Output the [x, y] coordinate of the center of the cell containing the given text.  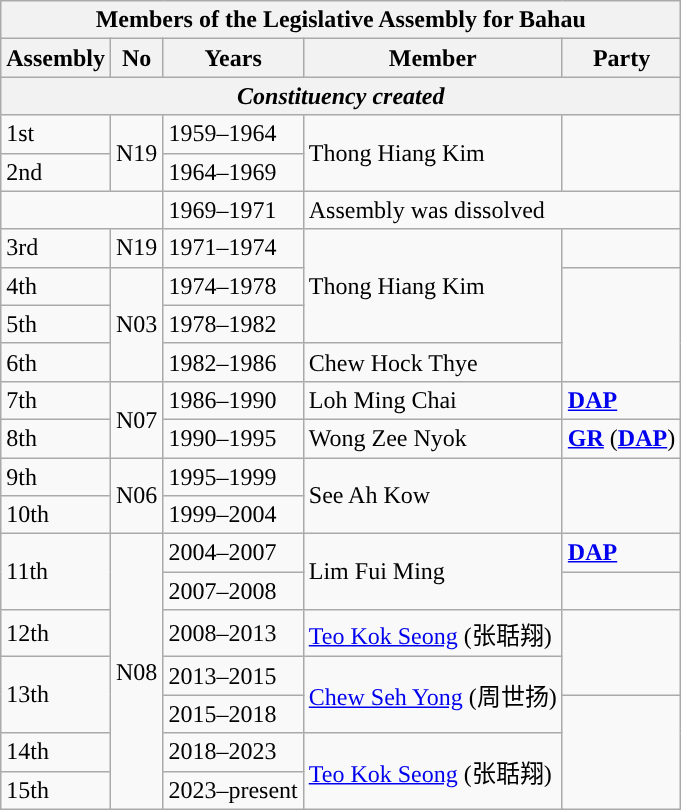
5th [56, 324]
14th [56, 752]
N03 [136, 324]
Loh Ming Chai [432, 400]
N06 [136, 496]
12th [56, 634]
1990–1995 [233, 438]
2013–2015 [233, 676]
Wong Zee Nyok [432, 438]
1978–1982 [233, 324]
2004–2007 [233, 553]
7th [56, 400]
1982–1986 [233, 362]
2015–2018 [233, 714]
1999–2004 [233, 515]
1986–1990 [233, 400]
Lim Fui Ming [432, 572]
2nd [56, 172]
1969–1971 [233, 210]
Years [233, 58]
8th [56, 438]
15th [56, 790]
1974–1978 [233, 286]
1959–1964 [233, 134]
1964–1969 [233, 172]
No [136, 58]
See Ah Kow [432, 496]
1995–1999 [233, 477]
Chew Hock Thye [432, 362]
2018–2023 [233, 752]
Chew Seh Yong (周世扬) [432, 695]
2007–2008 [233, 591]
Party [621, 58]
N08 [136, 672]
Assembly was dissolved [492, 210]
4th [56, 286]
6th [56, 362]
Member [432, 58]
11th [56, 572]
9th [56, 477]
Assembly [56, 58]
Constituency created [341, 96]
Members of the Legislative Assembly for Bahau [341, 20]
13th [56, 695]
1971–1974 [233, 248]
10th [56, 515]
2008–2013 [233, 634]
GR (DAP) [621, 438]
2023–present [233, 790]
N07 [136, 419]
3rd [56, 248]
1st [56, 134]
